Locate the cell with the specified text and output its (X, Y) center coordinate. 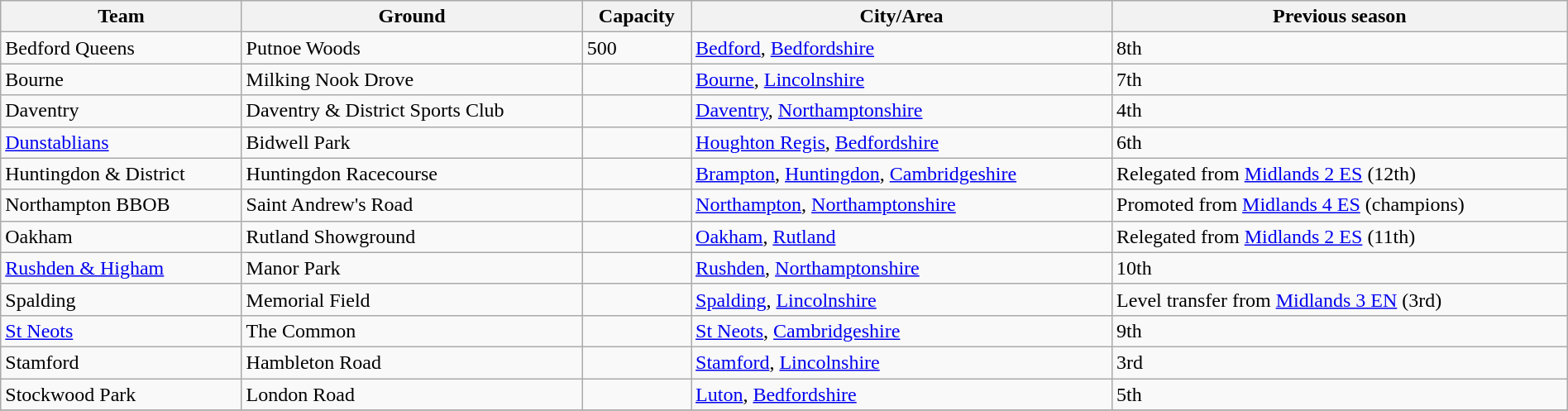
City/Area (901, 17)
4th (1340, 111)
Bourne, Lincolnshire (901, 79)
Rushden, Northamptonshire (901, 268)
Saint Andrew's Road (412, 205)
Daventry & District Sports Club (412, 111)
Daventry (121, 111)
5th (1340, 394)
Rushden & Higham (121, 268)
Relegated from Midlands 2 ES (11th) (1340, 237)
Capacity (637, 17)
Memorial Field (412, 299)
500 (637, 48)
Bedford Queens (121, 48)
Previous season (1340, 17)
Oakham (121, 237)
Milking Nook Drove (412, 79)
Bedford, Bedfordshire (901, 48)
Spalding, Lincolnshire (901, 299)
Stockwood Park (121, 394)
Houghton Regis, Bedfordshire (901, 142)
Level transfer from Midlands 3 EN (3rd) (1340, 299)
St Neots (121, 331)
6th (1340, 142)
Luton, Bedfordshire (901, 394)
Brampton, Huntingdon, Cambridgeshire (901, 174)
Huntingdon & District (121, 174)
Bidwell Park (412, 142)
Huntingdon Racecourse (412, 174)
St Neots, Cambridgeshire (901, 331)
10th (1340, 268)
3rd (1340, 362)
Promoted from Midlands 4 ES (champions) (1340, 205)
Oakham, Rutland (901, 237)
7th (1340, 79)
Relegated from Midlands 2 ES (12th) (1340, 174)
Ground (412, 17)
Manor Park (412, 268)
Daventry, Northamptonshire (901, 111)
Northampton, Northamptonshire (901, 205)
Putnoe Woods (412, 48)
Stamford (121, 362)
Hambleton Road (412, 362)
Team (121, 17)
Northampton BBOB (121, 205)
9th (1340, 331)
Dunstablians (121, 142)
Stamford, Lincolnshire (901, 362)
London Road (412, 394)
Spalding (121, 299)
8th (1340, 48)
The Common (412, 331)
Bourne (121, 79)
Rutland Showground (412, 237)
